Identify which cell holds the provided text, then report its [X, Y] central coordinate. 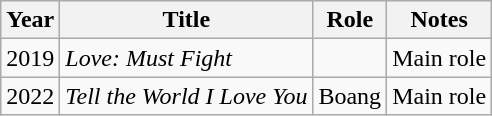
2019 [30, 58]
Boang [350, 96]
Tell the World I Love You [186, 96]
Notes [440, 20]
Role [350, 20]
2022 [30, 96]
Year [30, 20]
Title [186, 20]
Love: Must Fight [186, 58]
